Provide the (X, Y) coordinate of the cell's center where the given text is located.  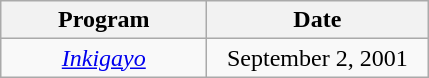
Program (104, 20)
Date (318, 20)
September 2, 2001 (318, 58)
Inkigayo (104, 58)
